Locate the cell with the specified text and output its [X, Y] center coordinate. 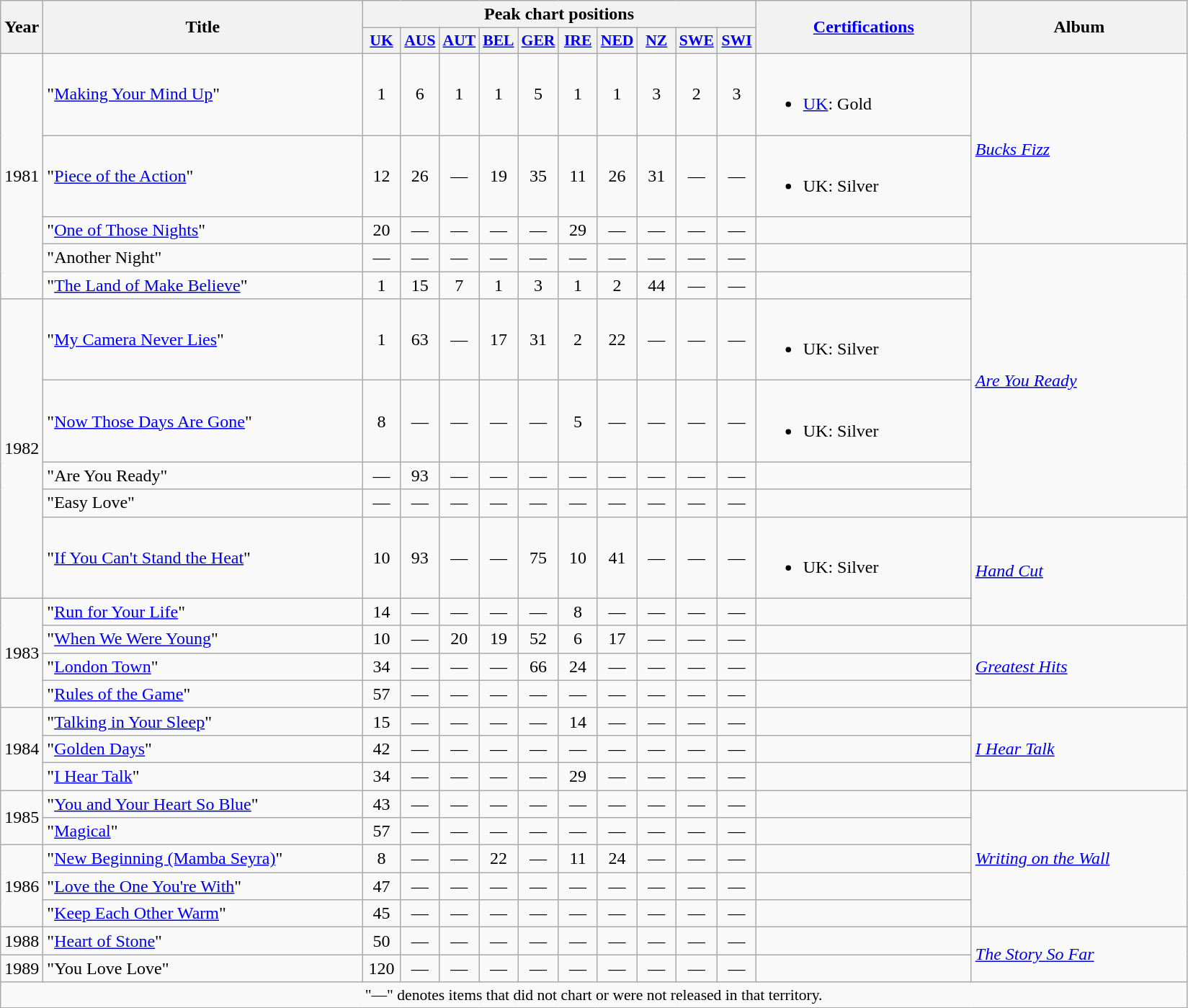
"—" denotes items that did not chart or were not released in that territory. [594, 995]
1981 [22, 176]
43 [382, 803]
"I Hear Talk" [203, 776]
1985 [22, 817]
35 [539, 176]
1984 [22, 749]
"The Land of Make Believe" [203, 285]
"Run for Your Life" [203, 612]
41 [617, 558]
"When We Were Young" [203, 639]
42 [382, 749]
Peak chart positions [559, 14]
63 [419, 340]
7 [460, 285]
Album [1079, 27]
"Magical" [203, 831]
"One of Those Nights" [203, 231]
75 [539, 558]
NED [617, 41]
GER [539, 41]
UK: Gold [863, 94]
120 [382, 968]
"You and Your Heart So Blue" [203, 803]
47 [382, 886]
52 [539, 639]
SWI [736, 41]
1982 [22, 448]
"Another Night" [203, 258]
66 [539, 666]
"Rules of the Game" [203, 694]
BEL [499, 41]
"Are You Ready" [203, 476]
"Heart of Stone" [203, 941]
AUT [460, 41]
"Making Your Mind Up" [203, 94]
AUS [419, 41]
UK [382, 41]
50 [382, 941]
"Piece of the Action" [203, 176]
"If You Can't Stand the Heat" [203, 558]
Greatest Hits [1079, 666]
Certifications [863, 27]
"Keep Each Other Warm" [203, 914]
"Love the One You're With" [203, 886]
1989 [22, 968]
The Story So Far [1079, 955]
1983 [22, 653]
SWE [697, 41]
"Now Those Days Are Gone" [203, 421]
Are You Ready [1079, 380]
Bucks Fizz [1079, 148]
1988 [22, 941]
IRE [578, 41]
NZ [656, 41]
Year [22, 27]
I Hear Talk [1079, 749]
45 [382, 914]
"Easy Love" [203, 503]
1986 [22, 886]
"London Town" [203, 666]
"Talking in Your Sleep" [203, 721]
"My Camera Never Lies" [203, 340]
Writing on the Wall [1079, 858]
"You Love Love" [203, 968]
44 [656, 285]
"Golden Days" [203, 749]
"New Beginning (Mamba Seyra)" [203, 859]
12 [382, 176]
Hand Cut [1079, 571]
Title [203, 27]
